From the cell containing the given text, extract its center point as (x, y) coordinate. 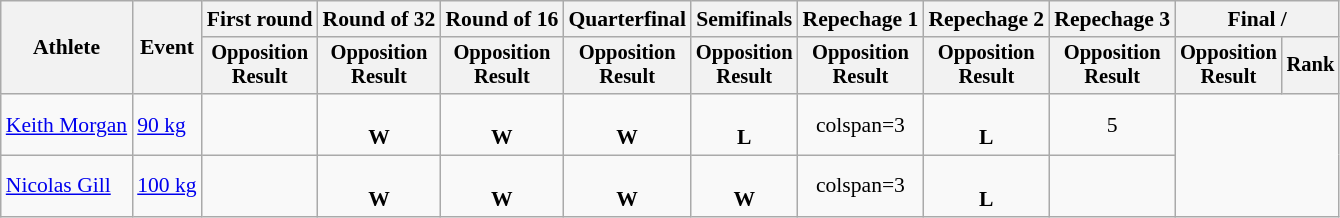
Semifinals (744, 19)
100 kg (166, 186)
Quarterfinal (627, 19)
90 kg (166, 124)
Rank (1311, 66)
Nicolas Gill (66, 186)
Round of 16 (502, 19)
Keith Morgan (66, 124)
First round (260, 19)
5 (1112, 124)
Final / (1257, 19)
Repechage 1 (861, 19)
Repechage 2 (986, 19)
Round of 32 (380, 19)
Event (166, 48)
Athlete (66, 48)
Repechage 3 (1112, 19)
